Return the (x, y) coordinate for the center point of the cell that contains the specified text.  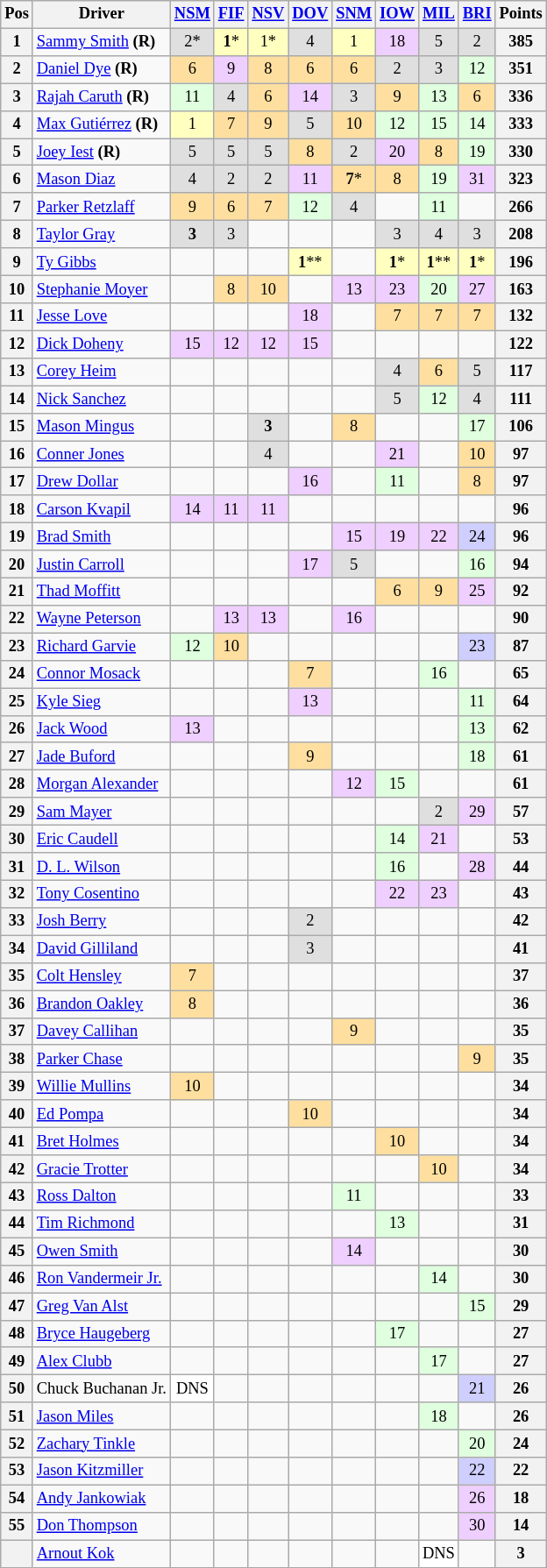
39 (18, 1087)
Jesse Love (102, 317)
38 (18, 1059)
Rajah Caruth (R) (102, 96)
Colt Hensley (102, 976)
Ron Vandermeir Jr. (102, 1280)
Points (521, 14)
Don Thompson (102, 1527)
Pos (18, 14)
106 (521, 426)
Bret Holmes (102, 1141)
Brad Smith (102, 536)
NSM (192, 14)
163 (521, 289)
Justin Carroll (102, 564)
Stephanie Moyer (102, 289)
330 (521, 153)
Brandon Oakley (102, 1004)
D. L. Wilson (102, 866)
196 (521, 261)
Arnout Kok (102, 1553)
Driver (102, 14)
336 (521, 96)
50 (18, 1388)
Kyle Sieg (102, 701)
Mason Diaz (102, 179)
323 (521, 179)
208 (521, 235)
Josh Berry (102, 922)
Ed Pompa (102, 1113)
BRI (477, 14)
Jason Kitzmiller (102, 1471)
Ross Dalton (102, 1197)
Andy Jankowiak (102, 1499)
Zachary Tinkle (102, 1444)
Joey Iest (R) (102, 153)
SNM (354, 14)
Jason Miles (102, 1416)
51 (18, 1416)
47 (18, 1306)
Corey Heim (102, 372)
57 (521, 812)
2* (192, 42)
351 (521, 70)
Morgan Alexander (102, 784)
Davey Callihan (102, 1031)
132 (521, 317)
Mason Mingus (102, 426)
Dick Doheny (102, 344)
62 (521, 729)
7* (354, 179)
Bryce Haugeberg (102, 1334)
Tim Richmond (102, 1224)
Daniel Dye (R) (102, 70)
40 (18, 1113)
266 (521, 207)
Parker Chase (102, 1059)
87 (521, 647)
Gracie Trotter (102, 1169)
Chuck Buchanan Jr. (102, 1388)
94 (521, 564)
122 (521, 344)
Conner Jones (102, 454)
117 (521, 372)
52 (18, 1444)
Ty Gibbs (102, 261)
65 (521, 675)
385 (521, 42)
Wayne Peterson (102, 619)
Thad Moffitt (102, 592)
Owen Smith (102, 1252)
55 (18, 1527)
Carson Kvapil (102, 510)
Nick Sanchez (102, 400)
64 (521, 701)
Sammy Smith (R) (102, 42)
DOV (310, 14)
Drew Dollar (102, 482)
Willie Mullins (102, 1087)
Parker Retzlaff (102, 207)
Eric Caudell (102, 840)
MIL (439, 14)
Jade Buford (102, 757)
54 (18, 1499)
32 (18, 894)
Max Gutiérrez (R) (102, 124)
Sam Mayer (102, 812)
90 (521, 619)
111 (521, 400)
IOW (398, 14)
46 (18, 1280)
48 (18, 1334)
David Gilliland (102, 948)
333 (521, 124)
Connor Mosack (102, 675)
Greg Van Alst (102, 1306)
92 (521, 592)
Taylor Gray (102, 235)
Tony Cosentino (102, 894)
45 (18, 1252)
NSV (268, 14)
Alex Clubb (102, 1362)
Jack Wood (102, 729)
49 (18, 1362)
FIF (231, 14)
Richard Garvie (102, 647)
